Return (X, Y) of the center of cell containing provided text 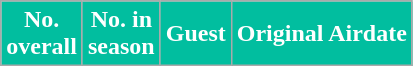
No. in season (121, 34)
Guest (196, 34)
Original Airdate (322, 34)
No. overall (42, 34)
